Extract the [X, Y] coordinate from the center of the cell holding the provided text.  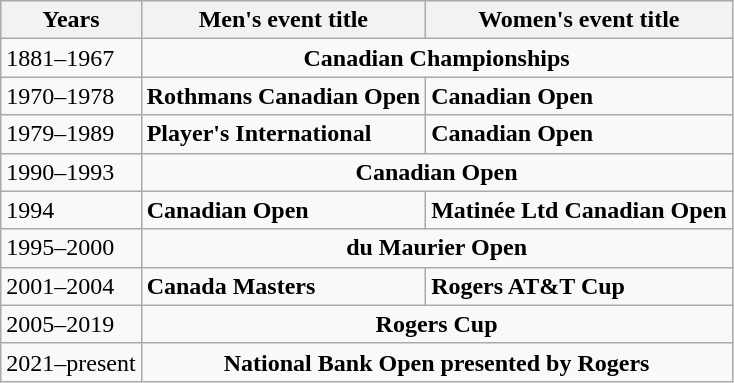
2021–present [71, 362]
2005–2019 [71, 324]
1881–1967 [71, 58]
1995–2000 [71, 248]
Years [71, 20]
Men's event title [283, 20]
Rogers Cup [436, 324]
Player's International [283, 134]
Canada Masters [283, 286]
du Maurier Open [436, 248]
1970–1978 [71, 96]
Women's event title [579, 20]
1979–1989 [71, 134]
Canadian Championships [436, 58]
2001–2004 [71, 286]
1994 [71, 210]
1990–1993 [71, 172]
Rothmans Canadian Open [283, 96]
National Bank Open presented by Rogers [436, 362]
Matinée Ltd Canadian Open [579, 210]
Rogers AT&T Cup [579, 286]
